Pinpoint the cell where the given text exists, returning its (x, y) midpoint coordinate. 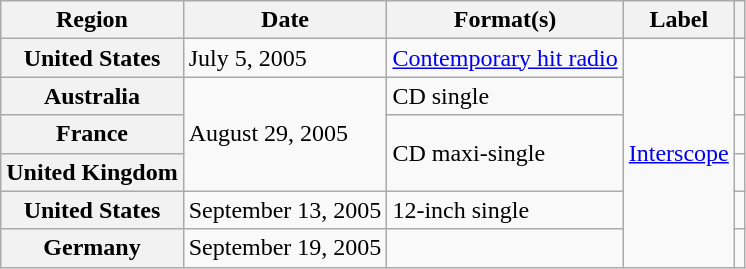
Date (285, 20)
France (92, 134)
August 29, 2005 (285, 134)
September 13, 2005 (285, 210)
Label (678, 20)
CD single (505, 96)
Germany (92, 248)
12-inch single (505, 210)
September 19, 2005 (285, 248)
United Kingdom (92, 172)
Region (92, 20)
Interscope (678, 153)
Format(s) (505, 20)
CD maxi-single (505, 153)
Australia (92, 96)
July 5, 2005 (285, 58)
Contemporary hit radio (505, 58)
